Pinpoint the cell where the given text exists, returning its (X, Y) midpoint coordinate. 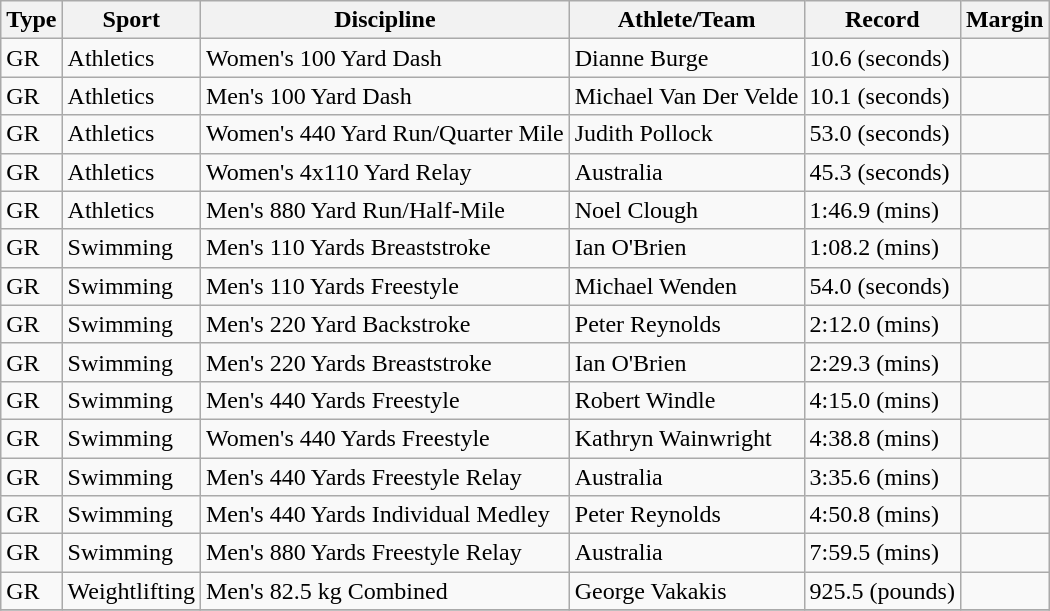
Judith Pollock (686, 134)
Men's 220 Yard Backstroke (384, 324)
Dianne Burge (686, 58)
George Vakakis (686, 591)
Women's 4x110 Yard Relay (384, 172)
Record (882, 20)
Women's 100 Yard Dash (384, 58)
4:15.0 (mins) (882, 400)
Men's 440 Yards Freestyle (384, 400)
Robert Windle (686, 400)
Men's 880 Yards Freestyle Relay (384, 553)
Women's 440 Yards Freestyle (384, 438)
54.0 (seconds) (882, 286)
925.5 (pounds) (882, 591)
Men's 880 Yard Run/Half-Mile (384, 210)
4:50.8 (mins) (882, 515)
2:12.0 (mins) (882, 324)
Kathryn Wainwright (686, 438)
Athlete/Team (686, 20)
1:46.9 (mins) (882, 210)
Type (32, 20)
10.1 (seconds) (882, 96)
Men's 100 Yard Dash (384, 96)
Men's 440 Yards Freestyle Relay (384, 477)
7:59.5 (mins) (882, 553)
1:08.2 (mins) (882, 248)
Men's 82.5 kg Combined (384, 591)
Weightlifting (131, 591)
Margin (1004, 20)
Noel Clough (686, 210)
10.6 (seconds) (882, 58)
Men's 440 Yards Individual Medley (384, 515)
4:38.8 (mins) (882, 438)
Sport (131, 20)
Discipline (384, 20)
Michael Van Der Velde (686, 96)
Men's 220 Yards Breaststroke (384, 362)
3:35.6 (mins) (882, 477)
45.3 (seconds) (882, 172)
Michael Wenden (686, 286)
Men's 110 Yards Breaststroke (384, 248)
Women's 440 Yard Run/Quarter Mile (384, 134)
53.0 (seconds) (882, 134)
2:29.3 (mins) (882, 362)
Men's 110 Yards Freestyle (384, 286)
